For the text-containing cell, return its midpoint in (x, y) coordinate format. 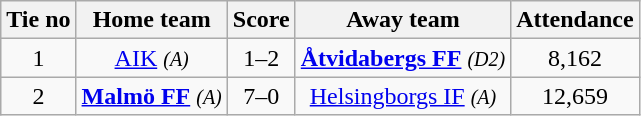
1 (38, 58)
AIK (A) (152, 58)
Home team (152, 20)
7–0 (261, 96)
Malmö FF (A) (152, 96)
Tie no (38, 20)
2 (38, 96)
1–2 (261, 58)
Åtvidabergs FF (D2) (402, 58)
Score (261, 20)
Helsingborgs IF (A) (402, 96)
12,659 (575, 96)
Attendance (575, 20)
Away team (402, 20)
8,162 (575, 58)
